Find where the given text appears and provide that cell's center as [X, Y] coordinate. 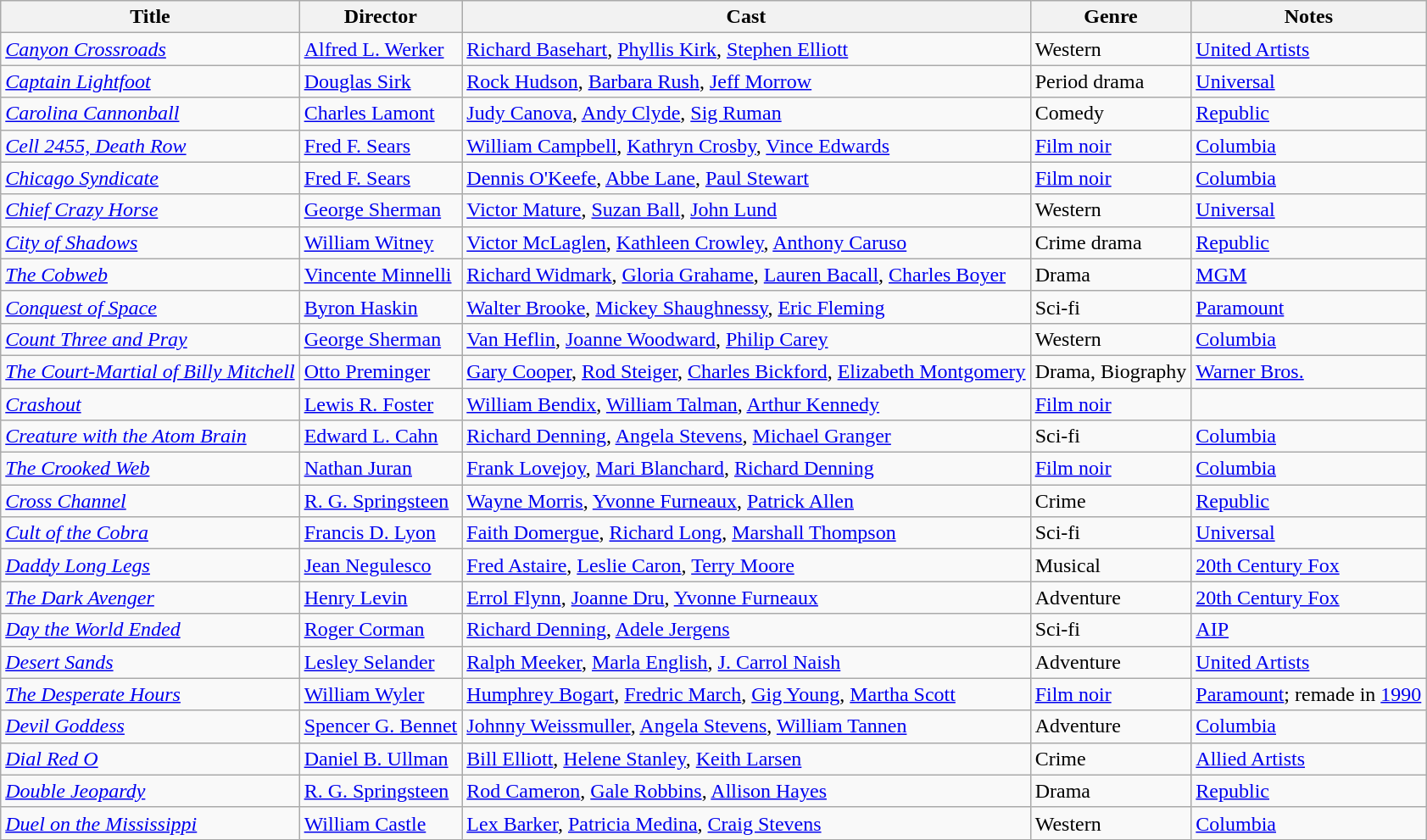
Dennis O'Keefe, Abbe Lane, Paul Stewart [746, 178]
Rock Hudson, Barbara Rush, Jeff Morrow [746, 81]
Faith Domergue, Richard Long, Marshall Thompson [746, 533]
Daddy Long Legs [150, 565]
Otto Preminger [381, 371]
William Campbell, Kathryn Crosby, Vince Edwards [746, 146]
The Cobweb [150, 275]
Musical [1111, 565]
Creature with the Atom Brain [150, 437]
Richard Widmark, Gloria Grahame, Lauren Bacall, Charles Boyer [746, 275]
Chicago Syndicate [150, 178]
Allied Artists [1309, 759]
Rod Cameron, Gale Robbins, Allison Hayes [746, 791]
Van Heflin, Joanne Woodward, Philip Carey [746, 339]
Roger Corman [381, 630]
Byron Haskin [381, 307]
Cross Channel [150, 501]
Francis D. Lyon [381, 533]
Paramount; remade in 1990 [1309, 694]
Walter Brooke, Mickey Shaughnessy, Eric Fleming [746, 307]
Carolina Cannonball [150, 114]
Daniel B. Ullman [381, 759]
Genre [1111, 17]
Errol Flynn, Joanne Dru, Yvonne Furneaux [746, 598]
Notes [1309, 17]
The Crooked Web [150, 469]
Jean Negulesco [381, 565]
Lewis R. Foster [381, 404]
AIP [1309, 630]
The Court-Martial of Billy Mitchell [150, 371]
William Castle [381, 823]
Frank Lovejoy, Mari Blanchard, Richard Denning [746, 469]
Alfred L. Werker [381, 49]
Crime drama [1111, 242]
Desert Sands [150, 662]
Double Jeopardy [150, 791]
Canyon Crossroads [150, 49]
Comedy [1111, 114]
Director [381, 17]
Vincente Minnelli [381, 275]
Charles Lamont [381, 114]
Richard Denning, Adele Jergens [746, 630]
The Desperate Hours [150, 694]
Period drama [1111, 81]
Edward L. Cahn [381, 437]
Victor Mature, Suzan Ball, John Lund [746, 210]
Ralph Meeker, Marla English, J. Carrol Naish [746, 662]
Wayne Morris, Yvonne Furneaux, Patrick Allen [746, 501]
Johnny Weissmuller, Angela Stevens, William Tannen [746, 726]
Drama, Biography [1111, 371]
Captain Lightfoot [150, 81]
Cult of the Cobra [150, 533]
Gary Cooper, Rod Steiger, Charles Bickford, Elizabeth Montgomery [746, 371]
Conquest of Space [150, 307]
Richard Denning, Angela Stevens, Michael Granger [746, 437]
Nathan Juran [381, 469]
Day the World Ended [150, 630]
Chief Crazy Horse [150, 210]
Title [150, 17]
Spencer G. Bennet [381, 726]
Cell 2455, Death Row [150, 146]
William Bendix, William Talman, Arthur Kennedy [746, 404]
Paramount [1309, 307]
Devil Goddess [150, 726]
William Wyler [381, 694]
Lex Barker, Patricia Medina, Craig Stevens [746, 823]
Henry Levin [381, 598]
Victor McLaglen, Kathleen Crowley, Anthony Caruso [746, 242]
Count Three and Pray [150, 339]
Warner Bros. [1309, 371]
Judy Canova, Andy Clyde, Sig Ruman [746, 114]
Bill Elliott, Helene Stanley, Keith Larsen [746, 759]
MGM [1309, 275]
Douglas Sirk [381, 81]
William Witney [381, 242]
City of Shadows [150, 242]
The Dark Avenger [150, 598]
Lesley Selander [381, 662]
Crashout [150, 404]
Cast [746, 17]
Dial Red O [150, 759]
Richard Basehart, Phyllis Kirk, Stephen Elliott [746, 49]
Humphrey Bogart, Fredric March, Gig Young, Martha Scott [746, 694]
Duel on the Mississippi [150, 823]
Fred Astaire, Leslie Caron, Terry Moore [746, 565]
